Provide the (x, y) coordinate of the cell's center where the given text is located.  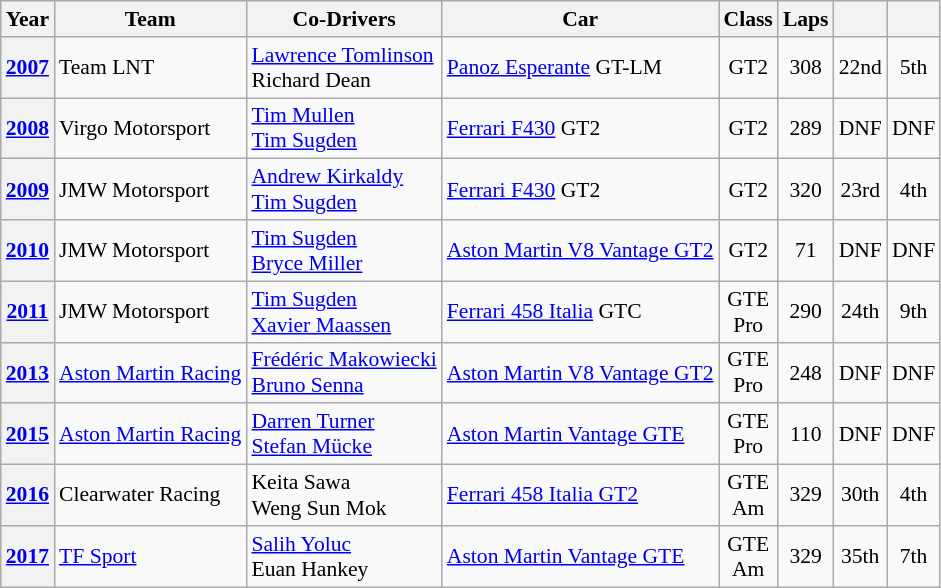
Team (150, 19)
71 (806, 250)
Virgo Motorsport (150, 128)
Salih Yoluc Euan Hankey (344, 556)
5th (914, 68)
Co-Drivers (344, 19)
2017 (28, 556)
Keita Sawa Weng Sun Mok (344, 496)
2016 (28, 496)
7th (914, 556)
30th (860, 496)
Year (28, 19)
Tim Sugden Bryce Miller (344, 250)
2008 (28, 128)
110 (806, 434)
Clearwater Racing (150, 496)
Frédéric Makowiecki Bruno Senna (344, 372)
9th (914, 312)
290 (806, 312)
35th (860, 556)
TF Sport (150, 556)
Ferrari 458 Italia GT2 (580, 496)
Tim Mullen Tim Sugden (344, 128)
2015 (28, 434)
2009 (28, 190)
248 (806, 372)
23rd (860, 190)
320 (806, 190)
Ferrari 458 Italia GTC (580, 312)
Lawrence Tomlinson Richard Dean (344, 68)
Darren Turner Stefan Mücke (344, 434)
Tim Sugden Xavier Maassen (344, 312)
22nd (860, 68)
308 (806, 68)
2007 (28, 68)
Laps (806, 19)
Andrew Kirkaldy Tim Sugden (344, 190)
Car (580, 19)
Panoz Esperante GT-LM (580, 68)
2010 (28, 250)
Team LNT (150, 68)
Class (748, 19)
2011 (28, 312)
289 (806, 128)
2013 (28, 372)
24th (860, 312)
